Pinpoint the cell where the given text exists, returning its [X, Y] midpoint coordinate. 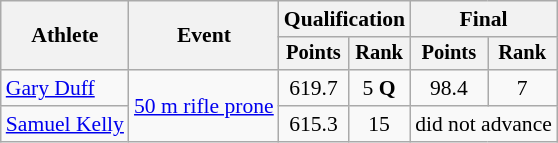
Athlete [65, 36]
50 m rifle prone [204, 106]
98.4 [448, 88]
15 [379, 124]
619.7 [314, 88]
Event [204, 36]
Qualification [344, 19]
did not advance [484, 124]
7 [522, 88]
Samuel Kelly [65, 124]
Final [484, 19]
615.3 [314, 124]
5 Q [379, 88]
Gary Duff [65, 88]
